Locate the cell with the specified text and output its [X, Y] center coordinate. 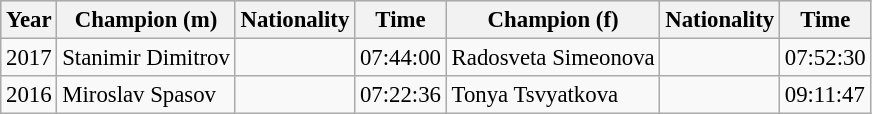
Miroslav Spasov [146, 95]
07:22:36 [401, 95]
Radosveta Simeonova [553, 58]
Champion (m) [146, 20]
07:52:30 [825, 58]
09:11:47 [825, 95]
Stanimir Dimitrov [146, 58]
Champion (f) [553, 20]
2016 [29, 95]
07:44:00 [401, 58]
Year [29, 20]
Tonya Tsvyatkova [553, 95]
2017 [29, 58]
